Determine the [X, Y] coordinate at the center of the cell enclosing the given text.  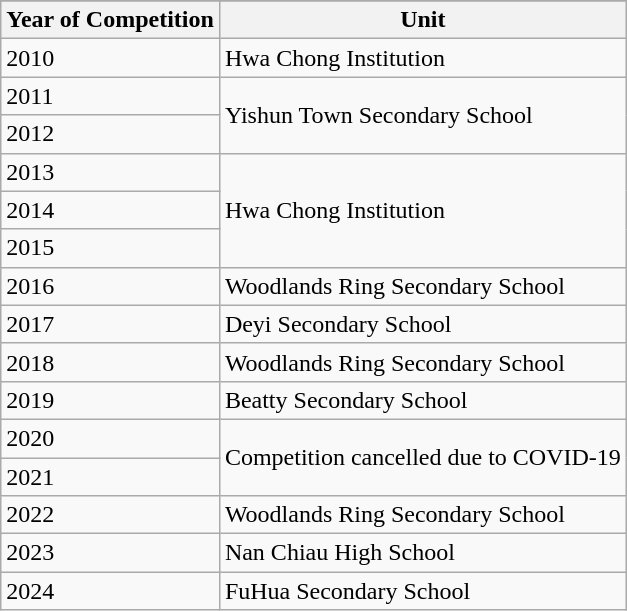
2015 [110, 248]
2023 [110, 553]
2014 [110, 210]
2020 [110, 438]
2013 [110, 172]
2022 [110, 515]
2016 [110, 286]
2011 [110, 96]
Year of Competition [110, 20]
2010 [110, 58]
2012 [110, 134]
Nan Chiau High School [422, 553]
2018 [110, 362]
Deyi Secondary School [422, 324]
FuHua Secondary School [422, 591]
Beatty Secondary School [422, 400]
Competition cancelled due to COVID-19 [422, 457]
Yishun Town Secondary School [422, 115]
Unit [422, 20]
2024 [110, 591]
2017 [110, 324]
2021 [110, 477]
2019 [110, 400]
